Determine the [X, Y] coordinate at the center of the cell enclosing the given text.  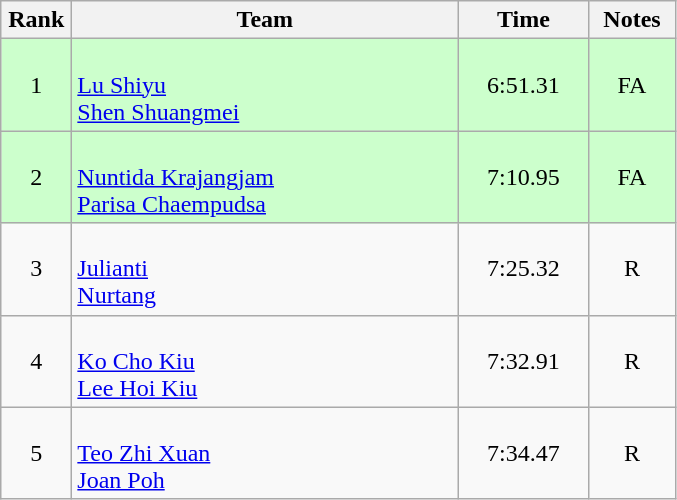
Lu ShiyuShen Shuangmei [265, 85]
7:25.32 [524, 269]
Time [524, 20]
JuliantiNurtang [265, 269]
Teo Zhi XuanJoan Poh [265, 453]
2 [36, 177]
7:10.95 [524, 177]
Nuntida KrajangjamParisa Chaempudsa [265, 177]
3 [36, 269]
1 [36, 85]
7:34.47 [524, 453]
Notes [632, 20]
6:51.31 [524, 85]
7:32.91 [524, 361]
4 [36, 361]
Ko Cho KiuLee Hoi Kiu [265, 361]
Rank [36, 20]
Team [265, 20]
5 [36, 453]
